Search for the cell housing the specified text and yield its (x, y) center coordinate. 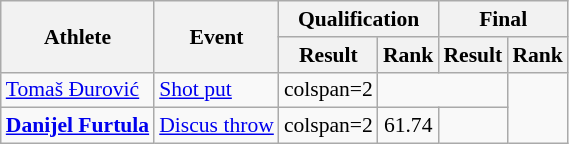
Final (502, 19)
Discus throw (216, 126)
Qualification (359, 19)
Event (216, 36)
61.74 (408, 126)
Athlete (78, 36)
Tomaš Đurović (78, 90)
Shot put (216, 90)
Danijel Furtula (78, 126)
